Pinpoint the cell where the given text exists, returning its [x, y] midpoint coordinate. 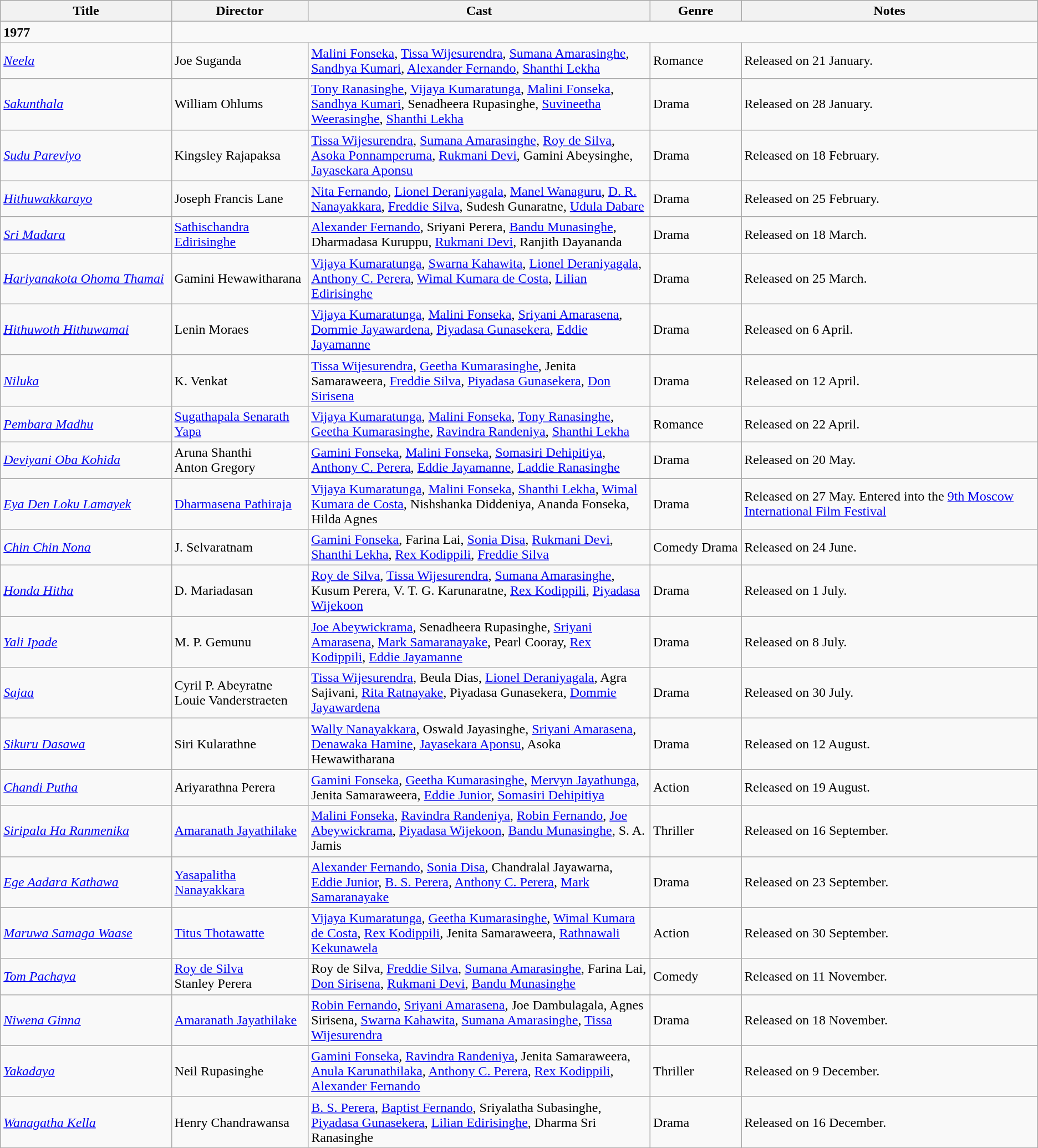
Malini Fonseka, Ravindra Randeniya, Robin Fernando, Joe Abeywickrama, Piyadasa Wijekoon, Bandu Munasinghe, S. A. Jamis [479, 831]
Gamini Hewawitharana [240, 278]
Comedy [695, 977]
M. P. Gemunu [240, 642]
Comedy Drama [695, 548]
Genre [695, 11]
Chandi Putha [86, 787]
Malini Fonseka, Tissa Wijesurendra, Sumana Amarasinghe, Sandhya Kumari, Alexander Fernando, Shanthi Lekha [479, 61]
Sajaa [86, 693]
Nita Fernando, Lionel Deraniyagala, Manel Wanaguru, D. R. Nanayakkara, Freddie Silva, Sudesh Gunaratne, Udula Dabare [479, 198]
Released on 1 July. [889, 591]
Hithuwakkarayo [86, 198]
Neela [86, 61]
Honda Hitha [86, 591]
Tom Pachaya [86, 977]
Gamini Fonseka, Geetha Kumarasinghe, Mervyn Jayathunga, Jenita Samaraweera, Eddie Junior, Somasiri Dehipitiya [479, 787]
Released on 25 March. [889, 278]
Niwena Ginna [86, 1020]
Vijaya Kumaratunga, Swarna Kahawita, Lionel Deraniyagala, Anthony C. Perera, Wimal Kumara de Costa, Lilian Edirisinghe [479, 278]
Released on 18 February. [889, 155]
Pembara Madhu [86, 424]
Wanagatha Kella [86, 1122]
Maruwa Samaga Waase [86, 933]
Alexander Fernando, Sriyani Perera, Bandu Munasinghe, Dharmadasa Kuruppu, Rukmani Devi, Ranjith Dayananda [479, 235]
Tony Ranasinghe, Vijaya Kumaratunga, Malini Fonseka, Sandhya Kumari, Senadheera Rupasinghe, Suvineetha Weerasinghe, Shanthi Lekha [479, 104]
Tissa Wijesurendra, Beula Dias, Lionel Deraniyagala, Agra Sajivani, Rita Ratnayake, Piyadasa Gunasekera, Dommie Jayawardena [479, 693]
Sudu Pareviyo [86, 155]
Released on 12 August. [889, 744]
Tissa Wijesurendra, Sumana Amarasinghe, Roy de Silva, Asoka Ponnamperuma, Rukmani Devi, Gamini Abeysinghe, Jayasekara Aponsu [479, 155]
Released on 19 August. [889, 787]
Released on 16 December. [889, 1122]
Robin Fernando, Sriyani Amarasena, Joe Dambulagala, Agnes Sirisena, Swarna Kahawita, Sumana Amarasinghe, Tissa Wijesurendra [479, 1020]
Yasapalitha Nanayakkara [240, 882]
Sugathapala Senarath Yapa [240, 424]
B. S. Perera, Baptist Fernando, Sriyalatha Subasinghe, Piyadasa Gunasekera, Lilian Edirisinghe, Dharma Sri Ranasinghe [479, 1122]
Notes [889, 11]
Released on 18 March. [889, 235]
Released on 18 November. [889, 1020]
Wally Nanayakkara, Oswald Jayasinghe, Sriyani Amarasena, Denawaka Hamine, Jayasekara Aponsu, Asoka Hewawitharana [479, 744]
Lenin Moraes [240, 329]
Released on 8 July. [889, 642]
Kingsley Rajapaksa [240, 155]
Released on 9 December. [889, 1071]
Released on 11 November. [889, 977]
Hariyanakota Ohoma Thamai [86, 278]
Alexander Fernando, Sonia Disa, Chandralal Jayawarna, Eddie Junior, B. S. Perera, Anthony C. Perera, Mark Samaranayake [479, 882]
Vijaya Kumaratunga, Malini Fonseka, Shanthi Lekha, Wimal Kumara de Costa, Nishshanka Diddeniya, Ananda Fonseka, Hilda Agnes [479, 503]
1977 [86, 32]
Gamini Fonseka, Ravindra Randeniya, Jenita Samaraweera, Anula Karunathilaka, Anthony C. Perera, Rex Kodippili, Alexander Fernando [479, 1071]
Yali Ipade [86, 642]
Released on 25 February. [889, 198]
Roy de Silva Stanley Perera [240, 977]
Hithuwoth Hithuwamai [86, 329]
Vijaya Kumaratunga, Malini Fonseka, Tony Ranasinghe, Geetha Kumarasinghe, Ravindra Randeniya, Shanthi Lekha [479, 424]
K. Venkat [240, 380]
Sathischandra Edirisinghe [240, 235]
Sri Madara [86, 235]
Eya Den Loku Lamayek [86, 503]
Siri Kularathne [240, 744]
Deviyani Oba Kohida [86, 460]
Sakunthala [86, 104]
Ariyarathna Perera [240, 787]
Roy de Silva, Freddie Silva, Sumana Amarasinghe, Farina Lai, Don Sirisena, Rukmani Devi, Bandu Munasinghe [479, 977]
Released on 24 June. [889, 548]
Niluka [86, 380]
Released on 23 September. [889, 882]
J. Selvaratnam [240, 548]
Director [240, 11]
Gamini Fonseka, Farina Lai, Sonia Disa, Rukmani Devi, Shanthi Lekha, Rex Kodippili, Freddie Silva [479, 548]
Released on 6 April. [889, 329]
Released on 12 April. [889, 380]
Vijaya Kumaratunga, Malini Fonseka, Sriyani Amarasena, Dommie Jayawardena, Piyadasa Gunasekera, Eddie Jayamanne [479, 329]
Cyril P. Abeyratne Louie Vanderstraeten [240, 693]
Released on 28 January. [889, 104]
William Ohlums [240, 104]
Vijaya Kumaratunga, Geetha Kumarasinghe, Wimal Kumara de Costa, Rex Kodippili, Jenita Samaraweera, Rathnawali Kekunawela [479, 933]
Cast [479, 11]
Yakadaya [86, 1071]
Sikuru Dasawa [86, 744]
Joseph Francis Lane [240, 198]
Roy de Silva, Tissa Wijesurendra, Sumana Amarasinghe, Kusum Perera, V. T. G. Karunaratne, Rex Kodippili, Piyadasa Wijekoon [479, 591]
Released on 21 January. [889, 61]
Henry Chandrawansa [240, 1122]
D. Mariadasan [240, 591]
Chin Chin Nona [86, 548]
Joe Abeywickrama, Senadheera Rupasinghe, Sriyani Amarasena, Mark Samaranayake, Pearl Cooray, Rex Kodippili, Eddie Jayamanne [479, 642]
Released on 22 April. [889, 424]
Neil Rupasinghe [240, 1071]
Dharmasena Pathiraja [240, 503]
Released on 20 May. [889, 460]
Released on 30 September. [889, 933]
Released on 27 May. Entered into the 9th Moscow International Film Festival [889, 503]
Ege Aadara Kathawa [86, 882]
Title [86, 11]
Released on 16 September. [889, 831]
Siripala Ha Ranmenika [86, 831]
Titus Thotawatte [240, 933]
Released on 30 July. [889, 693]
Joe Suganda [240, 61]
Gamini Fonseka, Malini Fonseka, Somasiri Dehipitiya, Anthony C. Perera, Eddie Jayamanne, Laddie Ranasinghe [479, 460]
Aruna Shanthi Anton Gregory [240, 460]
Tissa Wijesurendra, Geetha Kumarasinghe, Jenita Samaraweera, Freddie Silva, Piyadasa Gunasekera, Don Sirisena [479, 380]
